Identify which cell holds the provided text, then report its (x, y) central coordinate. 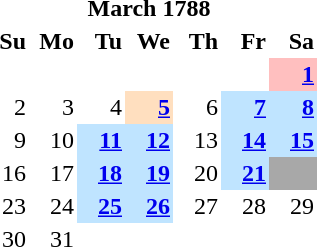
10 (53, 140)
Th (197, 42)
7 (245, 108)
13 (197, 140)
Sa (293, 42)
Mo (53, 42)
29 (293, 206)
14 (245, 140)
19 (149, 174)
15 (293, 140)
8 (293, 108)
25 (101, 206)
26 (149, 206)
27 (197, 206)
6 (197, 108)
17 (53, 174)
11 (101, 140)
1 (293, 74)
4 (101, 108)
3 (53, 108)
Tu (101, 42)
We (149, 42)
5 (149, 108)
18 (101, 174)
24 (53, 206)
28 (245, 206)
Fr (245, 42)
21 (245, 174)
12 (149, 140)
20 (197, 174)
